Provide the (X, Y) coordinate of the cell's center where the given text is located.  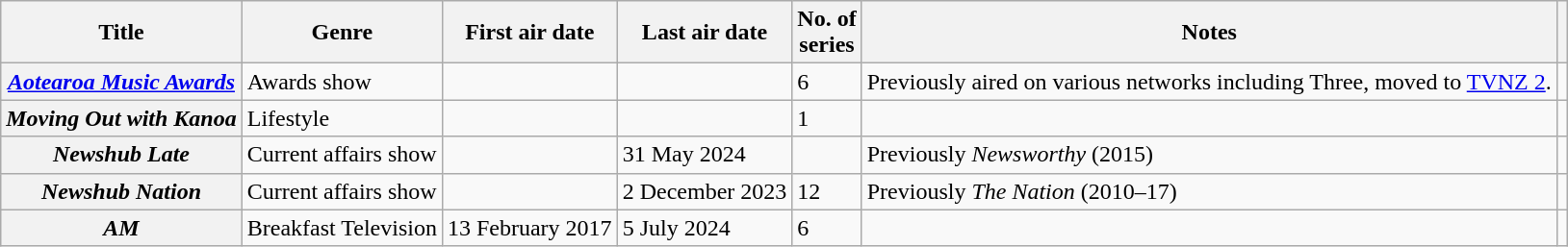
Breakfast Television (342, 228)
Awards show (342, 82)
12 (827, 191)
1 (827, 118)
Lifestyle (342, 118)
First air date (529, 33)
Moving Out with Kanoa (121, 118)
31 May 2024 (705, 155)
Aotearoa Music Awards (121, 82)
Previously aired on various networks including Three, moved to TVNZ 2. (1209, 82)
Newshub Late (121, 155)
13 February 2017 (529, 228)
5 July 2024 (705, 228)
Previously The Nation (2010–17) (1209, 191)
Notes (1209, 33)
AM (121, 228)
Genre (342, 33)
2 December 2023 (705, 191)
Title (121, 33)
Newshub Nation (121, 191)
Previously Newsworthy (2015) (1209, 155)
Last air date (705, 33)
No. ofseries (827, 33)
